Detect which cell encompasses the target text, then output its (X, Y) center coordinate. 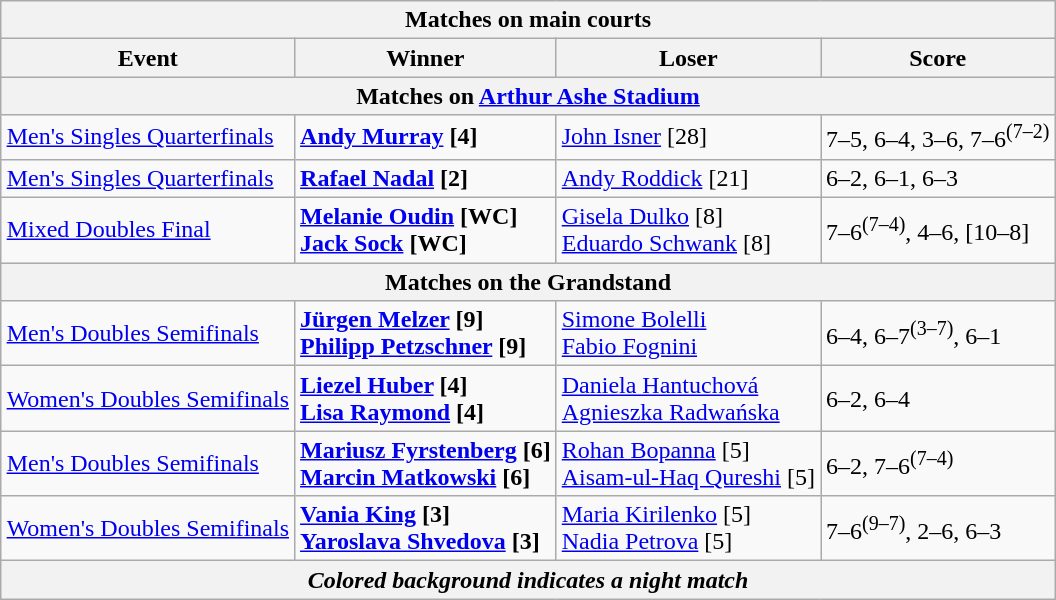
Score (938, 58)
Matches on Arthur Ashe Stadium (528, 96)
6–4, 6–7(3–7), 6–1 (938, 334)
Colored background indicates a night match (528, 580)
Simone Bolelli Fabio Fognini (688, 334)
Melanie Oudin [WC] Jack Sock [WC] (426, 230)
Liezel Huber [4] Lisa Raymond [4] (426, 398)
Rafael Nadal [2] (426, 178)
Andy Murray [4] (426, 138)
7–6(7–4), 4–6, [10–8] (938, 230)
Matches on the Grandstand (528, 282)
Rohan Bopanna [5] Aisam-ul-Haq Qureshi [5] (688, 464)
Vania King [3] Yaroslava Shvedova [3] (426, 528)
6–2, 6–1, 6–3 (938, 178)
6–2, 6–4 (938, 398)
Loser (688, 58)
Daniela Hantuchová Agnieszka Radwańska (688, 398)
7–6(9–7), 2–6, 6–3 (938, 528)
John Isner [28] (688, 138)
Winner (426, 58)
Mixed Doubles Final (148, 230)
Maria Kirilenko [5] Nadia Petrova [5] (688, 528)
Event (148, 58)
6–2, 7–6(7–4) (938, 464)
Mariusz Fyrstenberg [6] Marcin Matkowski [6] (426, 464)
7–5, 6–4, 3–6, 7–6(7–2) (938, 138)
Gisela Dulko [8] Eduardo Schwank [8] (688, 230)
Matches on main courts (528, 20)
Andy Roddick [21] (688, 178)
Jürgen Melzer [9] Philipp Petzschner [9] (426, 334)
